Determine the [x, y] coordinate at the center of the cell enclosing the given text.  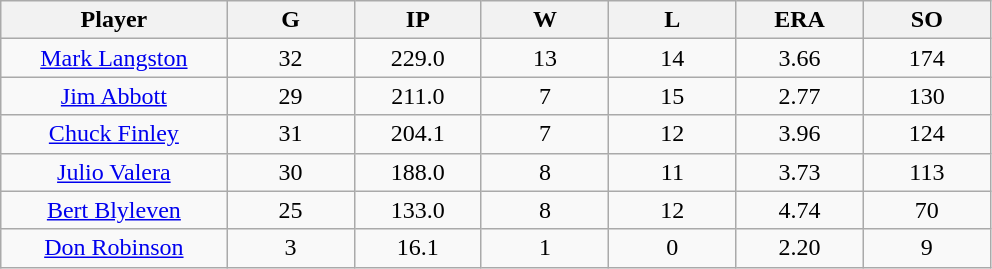
1 [544, 248]
Chuck Finley [114, 134]
130 [926, 96]
133.0 [418, 210]
2.20 [800, 248]
14 [672, 58]
11 [672, 172]
ERA [800, 20]
W [544, 20]
3 [290, 248]
2.77 [800, 96]
Mark Langston [114, 58]
G [290, 20]
31 [290, 134]
Don Robinson [114, 248]
25 [290, 210]
30 [290, 172]
204.1 [418, 134]
IP [418, 20]
211.0 [418, 96]
113 [926, 172]
174 [926, 58]
4.74 [800, 210]
3.66 [800, 58]
124 [926, 134]
70 [926, 210]
Julio Valera [114, 172]
229.0 [418, 58]
Player [114, 20]
L [672, 20]
Jim Abbott [114, 96]
9 [926, 248]
Bert Blyleven [114, 210]
13 [544, 58]
SO [926, 20]
3.73 [800, 172]
188.0 [418, 172]
32 [290, 58]
3.96 [800, 134]
29 [290, 96]
15 [672, 96]
0 [672, 248]
16.1 [418, 248]
